Pinpoint the cell where the given text exists, returning its [x, y] midpoint coordinate. 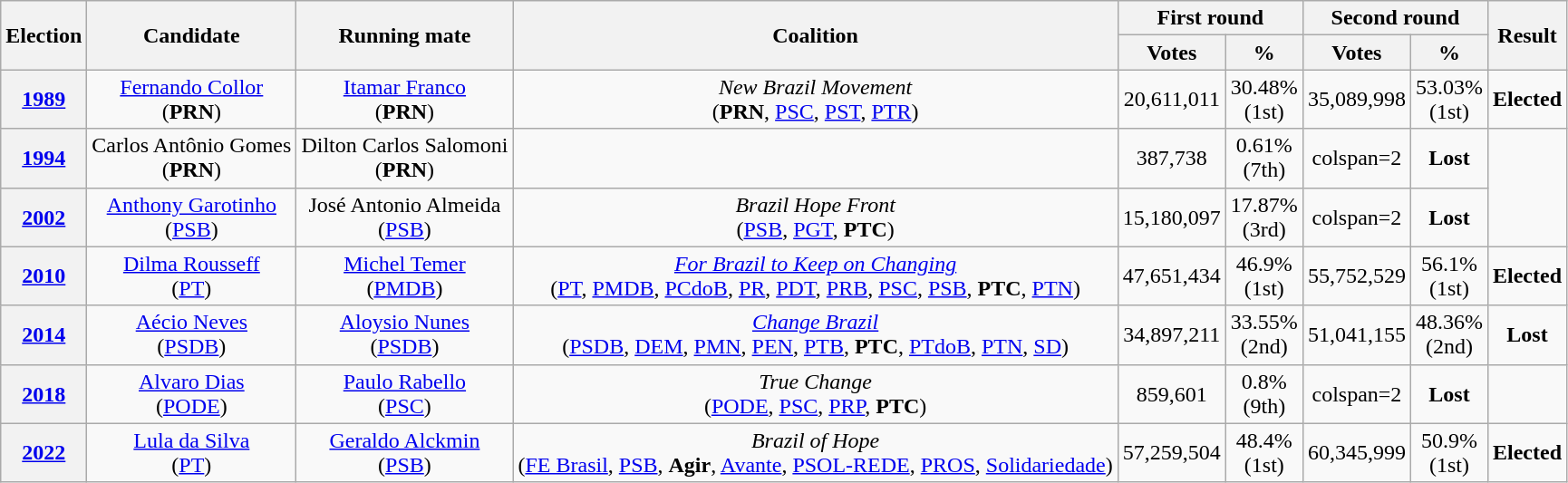
Candidate [192, 35]
New Brazil Movement(PRN, PSC, PST, PTR) [816, 100]
Brazil of Hope(FE Brasil, PSB, Agir, Avante, PSOL-REDE, PROS, Solidariedade) [816, 453]
30.48%(1st) [1263, 100]
35,089,998 [1356, 100]
1989 [44, 100]
Dilton Carlos Salomoni(PRN) [404, 158]
Aloysio Nunes(PSDB) [404, 335]
Lula da Silva(PT) [192, 453]
46.9%(1st) [1263, 275]
Second round [1395, 18]
For Brazil to Keep on Changing(PT, PMDB, PCdoB, PR, PDT, PRB, PSC, PSB, PTC, PTN) [816, 275]
Dilma Rousseff(PT) [192, 275]
2018 [44, 393]
47,651,434 [1171, 275]
2022 [44, 453]
Anthony Garotinho(PSB) [192, 217]
53.03%(1st) [1448, 100]
48.4%(1st) [1263, 453]
55,752,529 [1356, 275]
57,259,504 [1171, 453]
60,345,999 [1356, 453]
Michel Temer(PMDB) [404, 275]
34,897,211 [1171, 335]
Itamar Franco(PRN) [404, 100]
Brazil Hope Front(PSB, PGT, PTC) [816, 217]
True Change(PODE, PSC, PRP, PTC) [816, 393]
859,601 [1171, 393]
Geraldo Alckmin(PSB) [404, 453]
Coalition [816, 35]
Fernando Collor(PRN) [192, 100]
2010 [44, 275]
387,738 [1171, 158]
51,041,155 [1356, 335]
0.8%(9th) [1263, 393]
0.61%(7th) [1263, 158]
33.55%(2nd) [1263, 335]
First round [1210, 18]
1994 [44, 158]
56.1%(1st) [1448, 275]
2002 [44, 217]
José Antonio Almeida(PSB) [404, 217]
Election [44, 35]
50.9%(1st) [1448, 453]
Alvaro Dias(PODE) [192, 393]
2014 [44, 335]
Running mate [404, 35]
48.36%(2nd) [1448, 335]
Result [1526, 35]
20,611,011 [1171, 100]
Change Brazil(PSDB, DEM, PMN, PEN, PTB, PTC, PTdoB, PTN, SD) [816, 335]
Paulo Rabello(PSC) [404, 393]
15,180,097 [1171, 217]
Carlos Antônio Gomes(PRN) [192, 158]
Aécio Neves(PSDB) [192, 335]
17.87%(3rd) [1263, 217]
